Identify which cell holds the provided text, then report its (x, y) central coordinate. 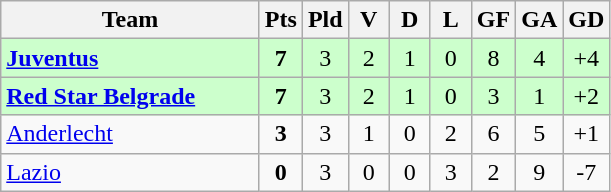
L (450, 20)
Juventus (130, 58)
+1 (586, 134)
4 (540, 58)
GF (493, 20)
-7 (586, 172)
+2 (586, 96)
Pts (280, 20)
Red Star Belgrade (130, 96)
Anderlecht (130, 134)
Team (130, 20)
V (368, 20)
GD (586, 20)
8 (493, 58)
Pld (325, 20)
D (410, 20)
+4 (586, 58)
Lazio (130, 172)
GA (540, 20)
5 (540, 134)
6 (493, 134)
9 (540, 172)
